Output the [x, y] coordinate of the center of the cell containing the given text.  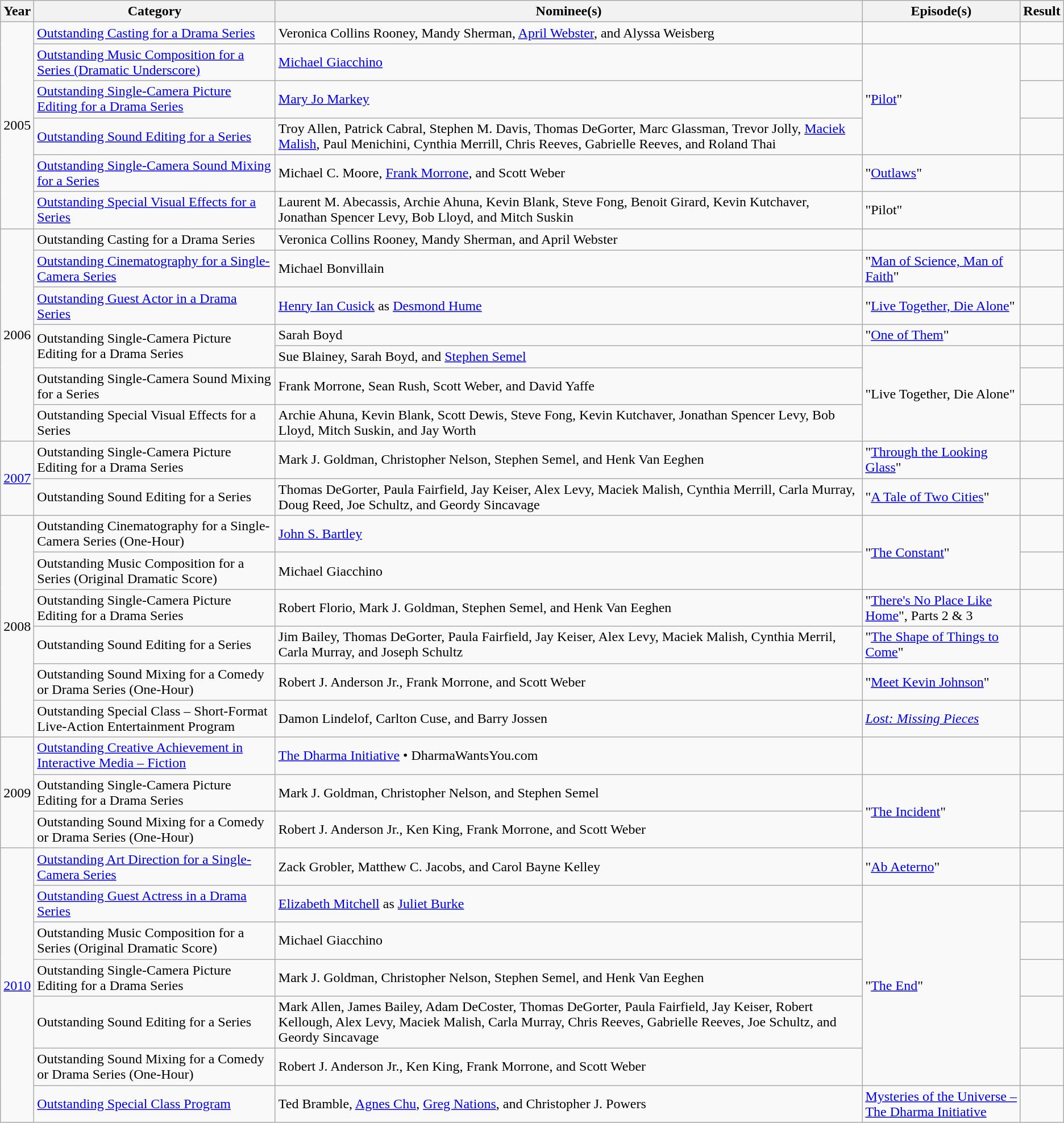
2009 [17, 792]
Veronica Collins Rooney, Mandy Sherman, April Webster, and Alyssa Weisberg [568, 33]
"The Shape of Things to Come" [941, 644]
2010 [17, 985]
Outstanding Cinematography for a Single-Camera Series [155, 268]
Nominee(s) [568, 11]
Henry Ian Cusick as Desmond Hume [568, 306]
2007 [17, 479]
Zack Grobler, Matthew C. Jacobs, and Carol Bayne Kelley [568, 866]
Damon Lindelof, Carlton Cuse, and Barry Jossen [568, 718]
Outstanding Special Class Program [155, 1104]
Frank Morrone, Sean Rush, Scott Weber, and David Yaffe [568, 385]
Robert Florio, Mark J. Goldman, Stephen Semel, and Henk Van Eeghen [568, 608]
Outstanding Art Direction for a Single-Camera Series [155, 866]
Mysteries of the Universe – The Dharma Initiative [941, 1104]
2005 [17, 125]
Category [155, 11]
"Outlaws" [941, 173]
Mark J. Goldman, Christopher Nelson, and Stephen Semel [568, 792]
Thomas DeGorter, Paula Fairfield, Jay Keiser, Alex Levy, Maciek Malish, Cynthia Merrill, Carla Murray, Doug Reed, Joe Schultz, and Geordy Sincavage [568, 497]
Veronica Collins Rooney, Mandy Sherman, and April Webster [568, 239]
Outstanding Special Class – Short-Format Live-Action Entertainment Program [155, 718]
"There's No Place Like Home", Parts 2 & 3 [941, 608]
Result [1042, 11]
Jim Bailey, Thomas DeGorter, Paula Fairfield, Jay Keiser, Alex Levy, Maciek Malish, Cynthia Merril, Carla Murray, and Joseph Schultz [568, 644]
"One of Them" [941, 335]
Michael Bonvillain [568, 268]
Sarah Boyd [568, 335]
"Man of Science, Man of Faith" [941, 268]
Outstanding Creative Achievement in Interactive Media – Fiction [155, 756]
Year [17, 11]
Robert J. Anderson Jr., Frank Morrone, and Scott Weber [568, 682]
"Through the Looking Glass" [941, 460]
"The Constant" [941, 552]
Laurent M. Abecassis, Archie Ahuna, Kevin Blank, Steve Fong, Benoit Girard, Kevin Kutchaver, Jonathan Spencer Levy, Bob Lloyd, and Mitch Suskin [568, 210]
Michael C. Moore, Frank Morrone, and Scott Weber [568, 173]
Elizabeth Mitchell as Juliet Burke [568, 904]
"A Tale of Two Cities" [941, 497]
Outstanding Cinematography for a Single-Camera Series (One-Hour) [155, 534]
Outstanding Music Composition for a Series (Dramatic Underscore) [155, 63]
Lost: Missing Pieces [941, 718]
"Meet Kevin Johnson" [941, 682]
The Dharma Initiative • DharmaWantsYou.com [568, 756]
2006 [17, 335]
Ted Bramble, Agnes Chu, Greg Nations, and Christopher J. Powers [568, 1104]
"Ab Aeterno" [941, 866]
Mary Jo Markey [568, 99]
Outstanding Guest Actress in a Drama Series [155, 904]
Episode(s) [941, 11]
"The End" [941, 985]
Sue Blainey, Sarah Boyd, and Stephen Semel [568, 356]
Archie Ahuna, Kevin Blank, Scott Dewis, Steve Fong, Kevin Kutchaver, Jonathan Spencer Levy, Bob Lloyd, Mitch Suskin, and Jay Worth [568, 423]
Outstanding Guest Actor in a Drama Series [155, 306]
John S. Bartley [568, 534]
2008 [17, 626]
"The Incident" [941, 811]
